Return the (X, Y) coordinate for the center point of the cell that contains the specified text.  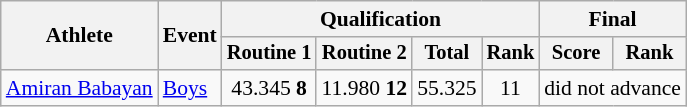
Amiran Babayan (80, 88)
Score (576, 54)
11.980 12 (364, 88)
Boys (190, 88)
Routine 2 (364, 54)
Event (190, 36)
Athlete (80, 36)
Routine 1 (270, 54)
Final (612, 19)
Total (446, 54)
did not advance (612, 88)
55.325 (446, 88)
11 (511, 88)
Qualification (380, 19)
43.345 8 (270, 88)
